Provide the (x, y) coordinate of the cell's center where the given text is located.  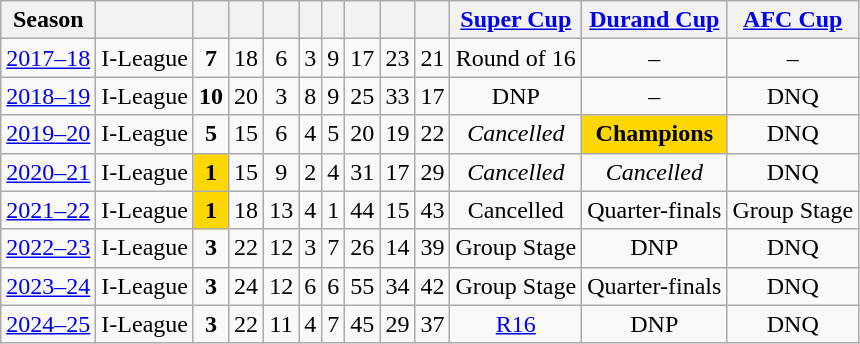
42 (432, 286)
19 (398, 134)
26 (362, 248)
39 (432, 248)
23 (398, 58)
AFC Cup (793, 20)
2018–19 (48, 96)
24 (246, 286)
2024–25 (48, 324)
43 (432, 210)
Season (48, 20)
2 (310, 172)
14 (398, 248)
Round of 16 (516, 58)
R16 (516, 324)
45 (362, 324)
44 (362, 210)
55 (362, 286)
31 (362, 172)
37 (432, 324)
2020–21 (48, 172)
34 (398, 286)
25 (362, 96)
13 (282, 210)
Super Cup (516, 20)
2021–22 (48, 210)
2019–20 (48, 134)
2023–24 (48, 286)
21 (432, 58)
Durand Cup (654, 20)
2017–18 (48, 58)
8 (310, 96)
10 (210, 96)
Champions (654, 134)
2022–23 (48, 248)
11 (282, 324)
33 (398, 96)
